Identify which cell holds the provided text, then report its (X, Y) central coordinate. 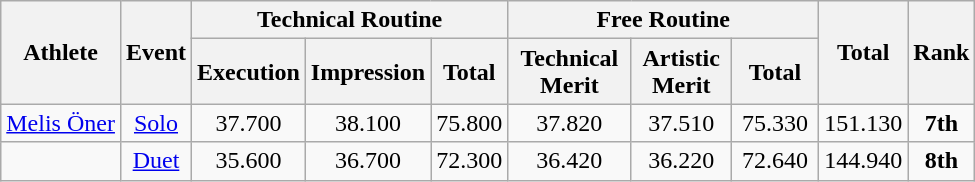
37.510 (681, 123)
75.800 (470, 123)
38.100 (368, 123)
Athlete (61, 52)
Impression (368, 72)
Technical Routine (350, 20)
36.700 (368, 161)
Rank (942, 52)
TechnicalMerit (570, 72)
7th (942, 123)
144.940 (864, 161)
36.220 (681, 161)
36.420 (570, 161)
151.130 (864, 123)
35.600 (249, 161)
8th (942, 161)
75.330 (774, 123)
Event (156, 52)
ArtisticMerit (681, 72)
37.820 (570, 123)
72.300 (470, 161)
Free Routine (664, 20)
37.700 (249, 123)
Duet (156, 161)
Melis Öner (61, 123)
72.640 (774, 161)
Execution (249, 72)
Solo (156, 123)
